Detect which cell encompasses the target text, then output its [x, y] center coordinate. 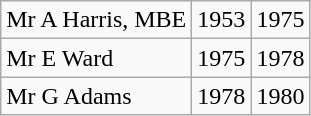
Mr G Adams [96, 96]
Mr A Harris, MBE [96, 20]
1980 [280, 96]
Mr E Ward [96, 58]
1953 [222, 20]
